Determine the [x, y] coordinate at the center of the cell enclosing the given text.  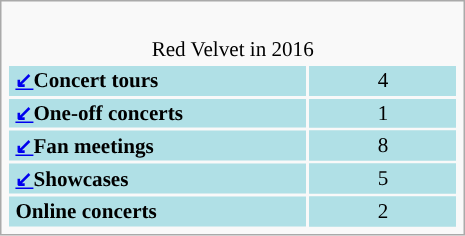
8 [384, 146]
↙One-off concerts [158, 113]
1 [384, 113]
↙Concert tours [158, 81]
↙Fan meetings [158, 146]
Online concerts [158, 212]
↙Showcases [158, 179]
4 [384, 81]
2 [384, 212]
5 [384, 179]
Red Velvet in 2016 [232, 36]
